Detect which cell encompasses the target text, then output its (X, Y) center coordinate. 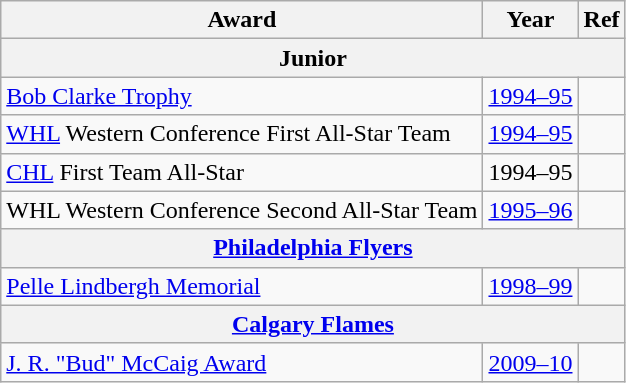
Ref (602, 20)
J. R. "Bud" McCaig Award (242, 362)
1998–99 (530, 286)
Award (242, 20)
2009–10 (530, 362)
Year (530, 20)
1995–96 (530, 210)
WHL Western Conference First All-Star Team (242, 134)
WHL Western Conference Second All-Star Team (242, 210)
Calgary Flames (313, 324)
Pelle Lindbergh Memorial (242, 286)
CHL First Team All-Star (242, 172)
Philadelphia Flyers (313, 248)
Junior (313, 58)
Bob Clarke Trophy (242, 96)
